Return the [x, y] coordinate for the center point of the cell that contains the specified text.  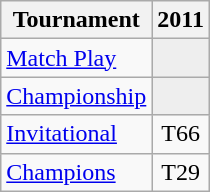
T29 [181, 172]
2011 [181, 20]
Championship [76, 96]
Champions [76, 172]
T66 [181, 134]
Invitational [76, 134]
Match Play [76, 58]
Tournament [76, 20]
